Scan for the cell matching the given text and deliver its (x, y) coordinate at center. 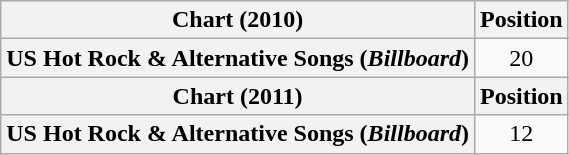
20 (521, 58)
Chart (2010) (238, 20)
Chart (2011) (238, 96)
12 (521, 134)
